Search for the cell housing the specified text and yield its [x, y] center coordinate. 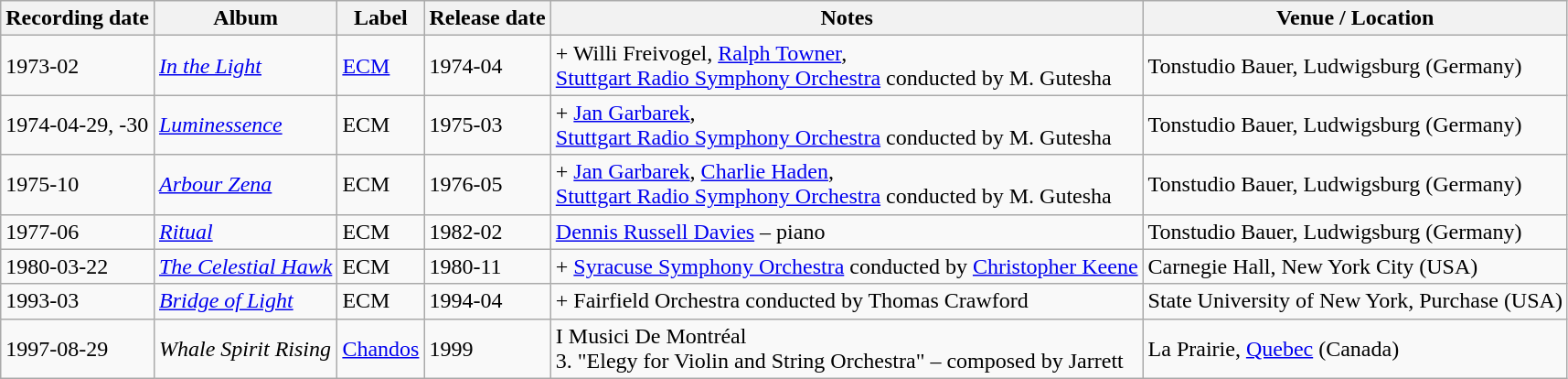
Whale Spirit Rising [245, 348]
1980-03-22 [78, 266]
1975-03 [487, 125]
The Celestial Hawk [245, 266]
1993-03 [78, 301]
1976-05 [487, 185]
Notes [847, 18]
Album [245, 18]
+ Syracuse Symphony Orchestra conducted by Christopher Keene [847, 266]
Dennis Russell Davies – piano [847, 232]
Recording date [78, 18]
Release date [487, 18]
1999 [487, 348]
+ Willi Freivogel, Ralph Towner,Stuttgart Radio Symphony Orchestra conducted by M. Gutesha [847, 66]
1977-06 [78, 232]
1997-08-29 [78, 348]
1975-10 [78, 185]
Label [380, 18]
+ Jan Garbarek, Stuttgart Radio Symphony Orchestra conducted by M. Gutesha [847, 125]
+ Jan Garbarek, Charlie Haden,Stuttgart Radio Symphony Orchestra conducted by M. Gutesha [847, 185]
Arbour Zena [245, 185]
Bridge of Light [245, 301]
1974-04 [487, 66]
Venue / Location [1355, 18]
1973-02 [78, 66]
La Prairie, Quebec (Canada) [1355, 348]
+ Fairfield Orchestra conducted by Thomas Crawford [847, 301]
Chandos [380, 348]
Carnegie Hall, New York City (USA) [1355, 266]
1982-02 [487, 232]
1980-11 [487, 266]
1994-04 [487, 301]
State University of New York, Purchase (USA) [1355, 301]
In the Light [245, 66]
I Musici De Montréal 3. "Elegy for Violin and String Orchestra" – composed by Jarrett [847, 348]
Ritual [245, 232]
Luminessence [245, 125]
1974-04-29, -30 [78, 125]
